Pinpoint the cell where the given text exists, returning its [x, y] midpoint coordinate. 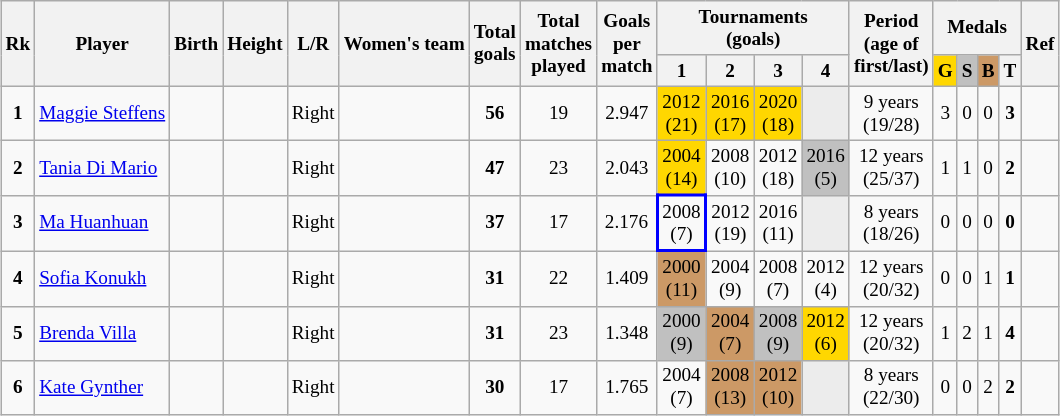
Medals [977, 28]
30 [494, 387]
19 [558, 113]
L/R [313, 44]
1.765 [627, 387]
Ref [1040, 44]
5 [18, 333]
2012(4) [826, 278]
Period(age offirst/last) [891, 44]
Height [256, 44]
2008(10) [730, 168]
2012(18) [778, 168]
8 years(22/30) [891, 387]
2016(17) [730, 113]
Ma Huanhuan [102, 223]
Maggie Steffens [102, 113]
6 [18, 387]
Tania Di Mario [102, 168]
Birth [196, 44]
2012(21) [682, 113]
Brenda Villa [102, 333]
Player [102, 44]
2.947 [627, 113]
47 [494, 168]
2000(11) [682, 278]
22 [558, 278]
S [967, 71]
Sofia Konukh [102, 278]
Rk [18, 44]
T [1010, 71]
2.043 [627, 168]
2004(9) [730, 278]
2016(11) [778, 223]
2012(19) [730, 223]
2.176 [627, 223]
8 years(18/26) [891, 223]
Women's team [404, 44]
2004(14) [682, 168]
B [988, 71]
2012(6) [826, 333]
Totalmatchesplayed [558, 44]
1.348 [627, 333]
2016(5) [826, 168]
2020(18) [778, 113]
56 [494, 113]
2008(13) [730, 387]
Totalgoals [494, 44]
2008(9) [778, 333]
2000(9) [682, 333]
37 [494, 223]
9 years(19/28) [891, 113]
G [945, 71]
Kate Gynther [102, 387]
1.409 [627, 278]
12 years(25/37) [891, 168]
Goalspermatch [627, 44]
2012(10) [778, 387]
Tournaments(goals) [753, 28]
